For the text-containing cell, return its midpoint in (X, Y) coordinate format. 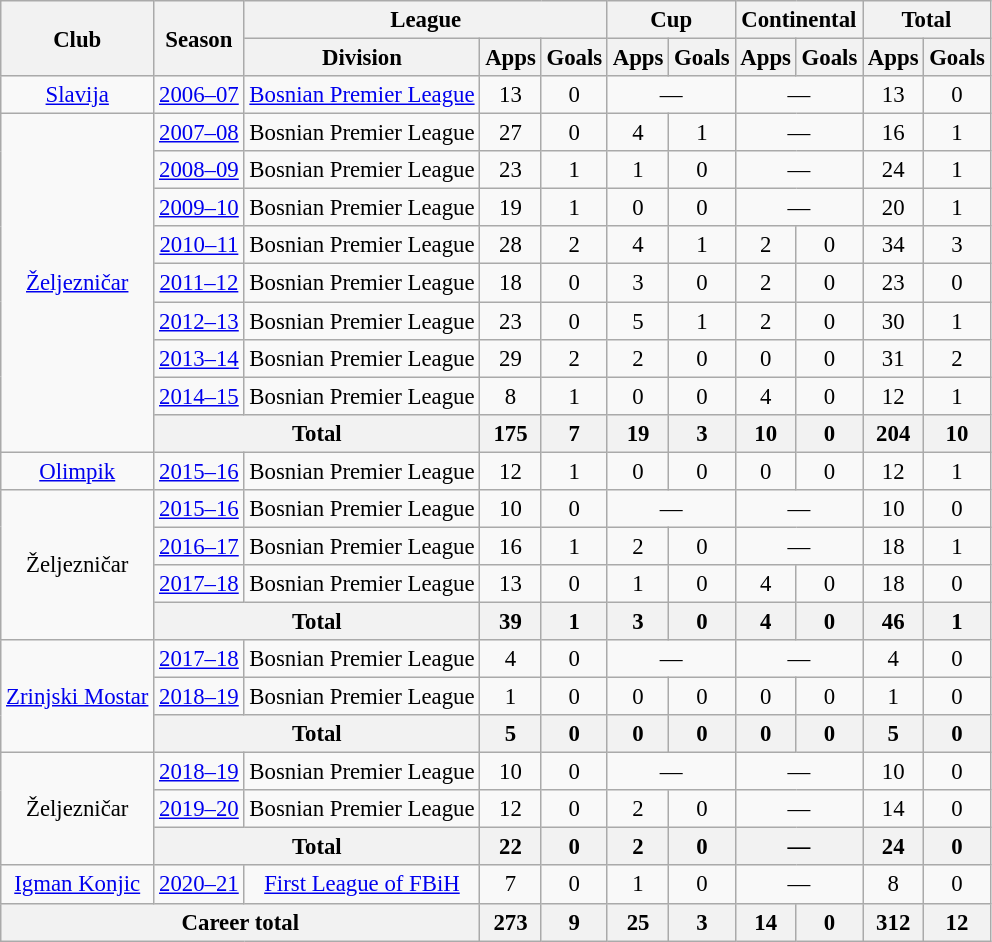
Zrinjski Mostar (78, 696)
46 (894, 621)
2014–15 (199, 396)
Continental (799, 20)
9 (574, 922)
34 (894, 245)
273 (510, 922)
2012–13 (199, 321)
Olimpik (78, 471)
312 (894, 922)
25 (638, 922)
2016–17 (199, 546)
2019–20 (199, 809)
Slavija (78, 95)
2008–09 (199, 170)
2006–07 (199, 95)
2010–11 (199, 245)
175 (510, 433)
31 (894, 358)
Cup (671, 20)
29 (510, 358)
Season (199, 38)
Igman Konjic (78, 885)
28 (510, 245)
League (426, 20)
22 (510, 847)
2011–12 (199, 283)
Club (78, 38)
2020–21 (199, 885)
2009–10 (199, 208)
2007–08 (199, 133)
39 (510, 621)
204 (894, 433)
20 (894, 208)
30 (894, 321)
First League of FBiH (362, 885)
Division (362, 58)
2013–14 (199, 358)
27 (510, 133)
Career total (240, 922)
